Output the [X, Y] coordinate of the center of the cell containing the given text.  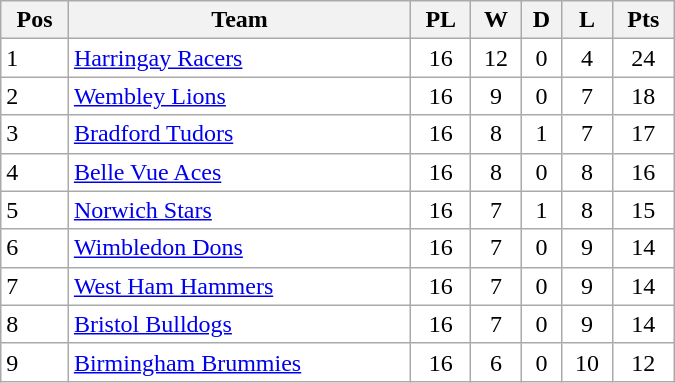
Pts [643, 20]
West Ham Hammers [239, 286]
Wimbledon Dons [239, 248]
L [587, 20]
Norwich Stars [239, 210]
5 [35, 210]
W [496, 20]
3 [35, 134]
PL [441, 20]
Bristol Bulldogs [239, 324]
Harringay Racers [239, 58]
18 [643, 96]
Birmingham Brummies [239, 362]
Bradford Tudors [239, 134]
10 [587, 362]
D [542, 20]
24 [643, 58]
Wembley Lions [239, 96]
Belle Vue Aces [239, 172]
17 [643, 134]
2 [35, 96]
15 [643, 210]
Pos [35, 20]
Team [239, 20]
